Detect which cell encompasses the target text, then output its [X, Y] center coordinate. 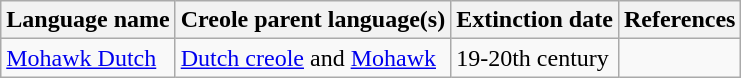
Language name [88, 20]
19-20th century [535, 58]
References [680, 20]
Creole parent language(s) [312, 20]
Mohawk Dutch [88, 58]
Extinction date [535, 20]
Dutch creole and Mohawk [312, 58]
